Find where the given text appears and provide that cell's center as [x, y] coordinate. 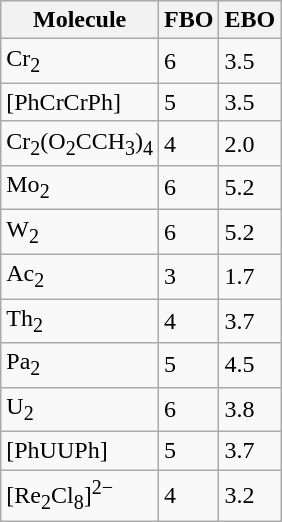
FBO [189, 20]
Mo2 [80, 188]
1.7 [250, 276]
EBO [250, 20]
[Re2Cl8]2− [80, 496]
Ac2 [80, 276]
[PhUUPh] [80, 451]
Molecule [80, 20]
[PhCrCrPh] [80, 102]
W2 [80, 232]
3.2 [250, 496]
4.5 [250, 365]
Pa2 [80, 365]
3 [189, 276]
Cr2(O2CCH3)4 [80, 143]
Th2 [80, 321]
2.0 [250, 143]
Cr2 [80, 61]
U2 [80, 409]
3.8 [250, 409]
